Return (X, Y) of the center of cell containing provided text 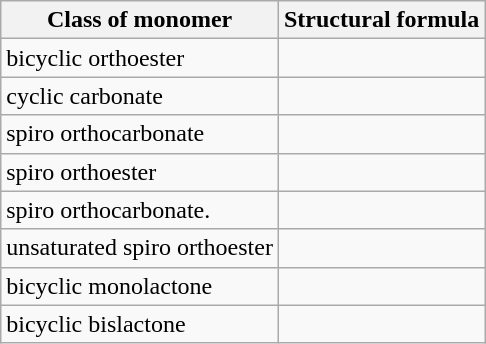
spiro orthoester (140, 172)
Class of monomer (140, 20)
bicyclic bislactone (140, 324)
Structural formula (381, 20)
bicyclic monolactone (140, 286)
bicyclic orthoester (140, 58)
spiro orthocarbonate. (140, 210)
spiro orthocarbonate (140, 134)
unsaturated spiro orthoester (140, 248)
cyclic carbonate (140, 96)
